Extract the [X, Y] coordinate from the center of the cell holding the provided text.  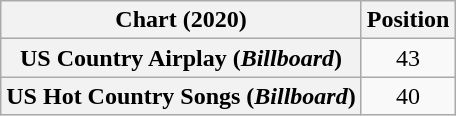
US Country Airplay (Billboard) [181, 58]
43 [408, 58]
Position [408, 20]
40 [408, 96]
Chart (2020) [181, 20]
US Hot Country Songs (Billboard) [181, 96]
